From the cell containing the given text, extract its center point as (x, y) coordinate. 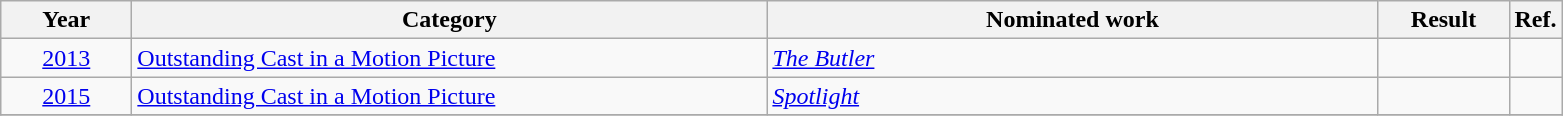
Result (1444, 20)
2013 (66, 58)
2015 (66, 96)
The Butler (1072, 58)
Spotlight (1072, 96)
Category (450, 20)
Ref. (1536, 20)
Year (66, 20)
Nominated work (1072, 20)
